From the cell containing the given text, extract its center point as [x, y] coordinate. 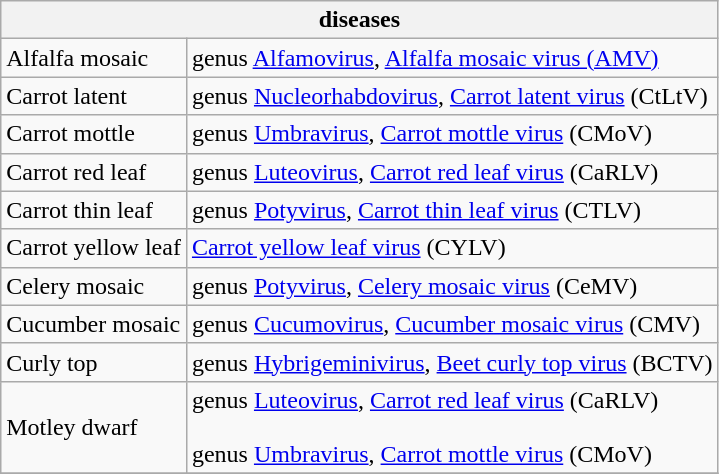
Carrot yellow leaf [94, 248]
Carrot yellow leaf virus (CYLV) [452, 248]
genus Alfamovirus, Alfalfa mosaic virus (AMV) [452, 58]
Motley dwarf [94, 427]
Carrot thin leaf [94, 210]
Curly top [94, 362]
Cucumber mosaic [94, 324]
genus Potyvirus, Carrot thin leaf virus (CTLV) [452, 210]
genus Luteovirus, Carrot red leaf virus (CaRLV) genus Umbravirus, Carrot mottle virus (CMoV) [452, 427]
genus Hybrigeminivirus, Beet curly top virus (BCTV) [452, 362]
genus Luteovirus, Carrot red leaf virus (CaRLV) [452, 172]
Carrot mottle [94, 134]
genus Cucumovirus, Cucumber mosaic virus (CMV) [452, 324]
diseases [360, 20]
genus Nucleorhabdovirus, Carrot latent virus (CtLtV) [452, 96]
Celery mosaic [94, 286]
genus Potyvirus, Celery mosaic virus (CeMV) [452, 286]
Carrot latent [94, 96]
Carrot red leaf [94, 172]
Alfalfa mosaic [94, 58]
genus Umbravirus, Carrot mottle virus (CMoV) [452, 134]
